Search for the cell housing the specified text and yield its [x, y] center coordinate. 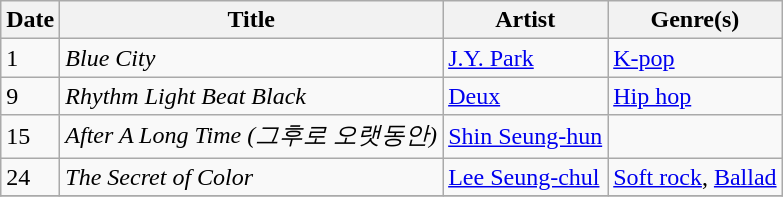
Hip hop [695, 96]
Deux [526, 96]
Shin Seung-hun [526, 136]
K-pop [695, 58]
Title [252, 20]
9 [30, 96]
The Secret of Color [252, 177]
After A Long Time (그후로 오랫동안) [252, 136]
Rhythm Light Beat Black [252, 96]
15 [30, 136]
Soft rock, Ballad [695, 177]
J.Y. Park [526, 58]
Genre(s) [695, 20]
Lee Seung-chul [526, 177]
24 [30, 177]
Artist [526, 20]
Blue City [252, 58]
Date [30, 20]
1 [30, 58]
